Scan for the cell matching the given text and deliver its (X, Y) coordinate at center. 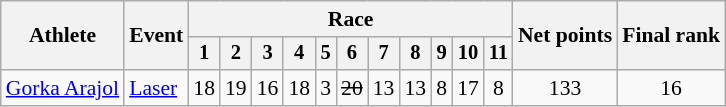
9 (442, 54)
1 (204, 54)
2 (236, 54)
Net points (565, 36)
133 (565, 88)
17 (468, 88)
Laser (156, 88)
10 (468, 54)
20 (352, 88)
Race (350, 19)
7 (384, 54)
Final rank (671, 36)
Event (156, 36)
Gorka Arajol (62, 88)
6 (352, 54)
Athlete (62, 36)
11 (498, 54)
19 (236, 88)
5 (326, 54)
4 (299, 54)
